Extract the [x, y] coordinate from the center of the cell holding the provided text.  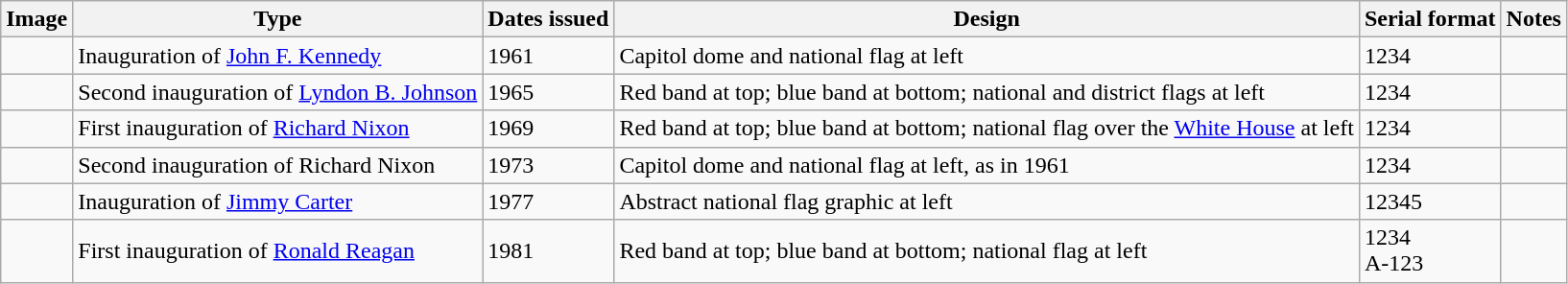
1961 [549, 56]
Capitol dome and national flag at left, as in 1961 [986, 165]
1969 [549, 129]
Red band at top; blue band at bottom; national flag at left [986, 251]
Design [986, 19]
1977 [549, 201]
Abstract national flag graphic at left [986, 201]
Serial format [1430, 19]
Inauguration of Jimmy Carter [278, 201]
Notes [1533, 19]
Image [36, 19]
Type [278, 19]
12345 [1430, 201]
1973 [549, 165]
Red band at top; blue band at bottom; national and district flags at left [986, 92]
1234A-123 [1430, 251]
First inauguration of Ronald Reagan [278, 251]
Red band at top; blue band at bottom; national flag over the White House at left [986, 129]
Capitol dome and national flag at left [986, 56]
1981 [549, 251]
Second inauguration of Richard Nixon [278, 165]
Second inauguration of Lyndon B. Johnson [278, 92]
First inauguration of Richard Nixon [278, 129]
Inauguration of John F. Kennedy [278, 56]
1965 [549, 92]
Dates issued [549, 19]
